Return the [x, y] coordinate for the center point of the cell that contains the specified text.  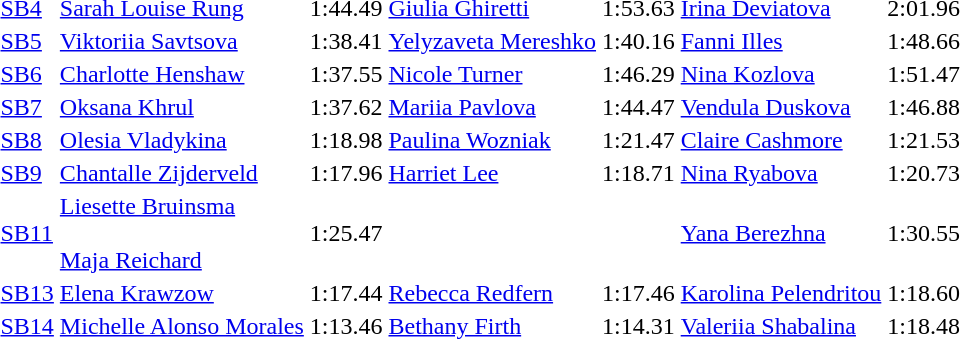
Yana Berezhna [781, 233]
1:44.47 [639, 107]
1:46.29 [639, 74]
Yelyzaveta Mereshko [492, 41]
Claire Cashmore [781, 140]
Oksana Khrul [182, 107]
Chantalle Zijderveld [182, 173]
1:18.98 [346, 140]
1:21.47 [639, 140]
Elena Krawzow [182, 293]
Vendula Duskova [781, 107]
Olesia Vladykina [182, 140]
1:25.47 [346, 233]
Karolina Pelendritou [781, 293]
Paulina Wozniak [492, 140]
1:18.71 [639, 173]
1:17.96 [346, 173]
Fanni Illes [781, 41]
Nicole Turner [492, 74]
Viktoriia Savtsova [182, 41]
Nina Kozlova [781, 74]
1:40.16 [639, 41]
Liesette BruinsmaMaja Reichard [182, 233]
1:37.62 [346, 107]
Mariia Pavlova [492, 107]
1:17.44 [346, 293]
Rebecca Redfern [492, 293]
1:17.46 [639, 293]
Charlotte Henshaw [182, 74]
Harriet Lee [492, 173]
Nina Ryabova [781, 173]
1:37.55 [346, 74]
1:38.41 [346, 41]
